Output the [x, y] coordinate of the center of the cell containing the given text.  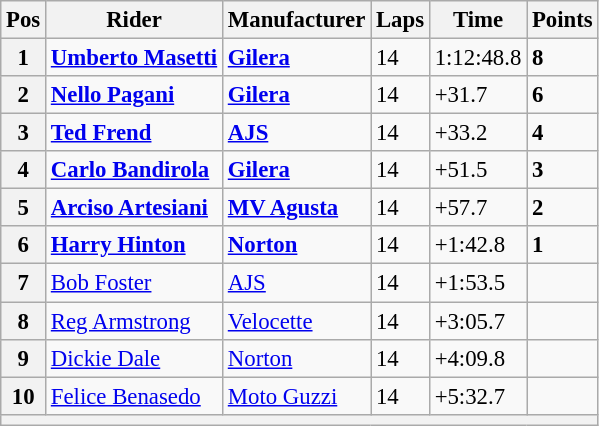
+1:53.5 [478, 283]
+31.7 [478, 95]
Velocette [296, 321]
Manufacturer [296, 20]
Pos [24, 20]
+5:32.7 [478, 396]
Nello Pagani [134, 95]
Moto Guzzi [296, 396]
1:12:48.8 [478, 58]
+33.2 [478, 133]
Laps [400, 20]
+4:09.8 [478, 358]
Carlo Bandirola [134, 170]
Bob Foster [134, 283]
Rider [134, 20]
9 [24, 358]
Dickie Dale [134, 358]
7 [24, 283]
Felice Benasedo [134, 396]
5 [24, 208]
+3:05.7 [478, 321]
Umberto Masetti [134, 58]
Reg Armstrong [134, 321]
+51.5 [478, 170]
Points [562, 20]
Ted Frend [134, 133]
Harry Hinton [134, 245]
Time [478, 20]
MV Agusta [296, 208]
Arciso Artesiani [134, 208]
+57.7 [478, 208]
10 [24, 396]
+1:42.8 [478, 245]
